Return (X, Y) of the center of cell containing provided text 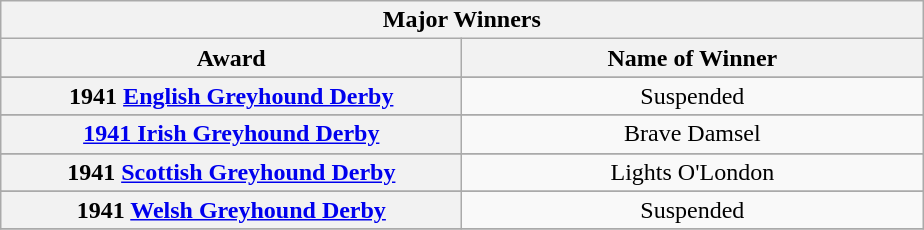
Award (232, 58)
1941 Welsh Greyhound Derby (232, 210)
1941 English Greyhound Derby (232, 96)
Brave Damsel (692, 134)
Major Winners (462, 20)
Lights O'London (692, 172)
Name of Winner (692, 58)
1941 Scottish Greyhound Derby (232, 172)
1941 Irish Greyhound Derby (232, 134)
